Determine the [X, Y] coordinate at the center of the cell enclosing the given text.  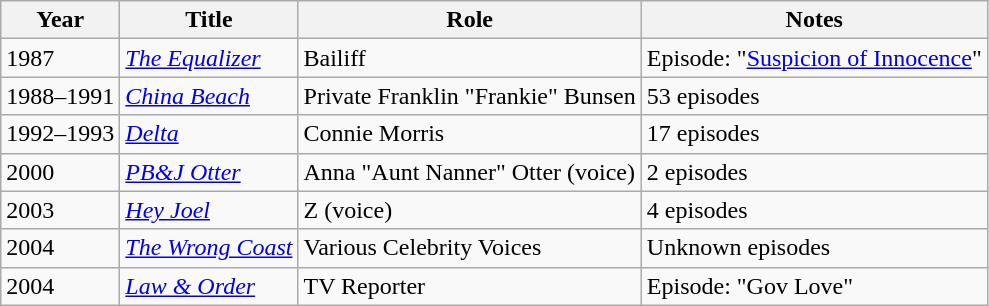
PB&J Otter [209, 172]
Year [60, 20]
53 episodes [814, 96]
Connie Morris [470, 134]
1987 [60, 58]
1992–1993 [60, 134]
4 episodes [814, 210]
Title [209, 20]
Hey Joel [209, 210]
Episode: "Gov Love" [814, 286]
Notes [814, 20]
The Equalizer [209, 58]
Role [470, 20]
Z (voice) [470, 210]
TV Reporter [470, 286]
Law & Order [209, 286]
Episode: "Suspicion of Innocence" [814, 58]
China Beach [209, 96]
Various Celebrity Voices [470, 248]
Unknown episodes [814, 248]
2 episodes [814, 172]
2003 [60, 210]
2000 [60, 172]
Anna "Aunt Nanner" Otter (voice) [470, 172]
Bailiff [470, 58]
1988–1991 [60, 96]
The Wrong Coast [209, 248]
Delta [209, 134]
Private Franklin "Frankie" Bunsen [470, 96]
17 episodes [814, 134]
